Pinpoint the cell where the given text exists, returning its (x, y) midpoint coordinate. 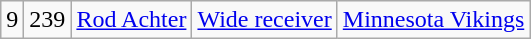
239 (48, 20)
Rod Achter (132, 20)
Minnesota Vikings (434, 20)
Wide receiver (264, 20)
9 (12, 20)
